For the text-containing cell, return its midpoint in [x, y] coordinate format. 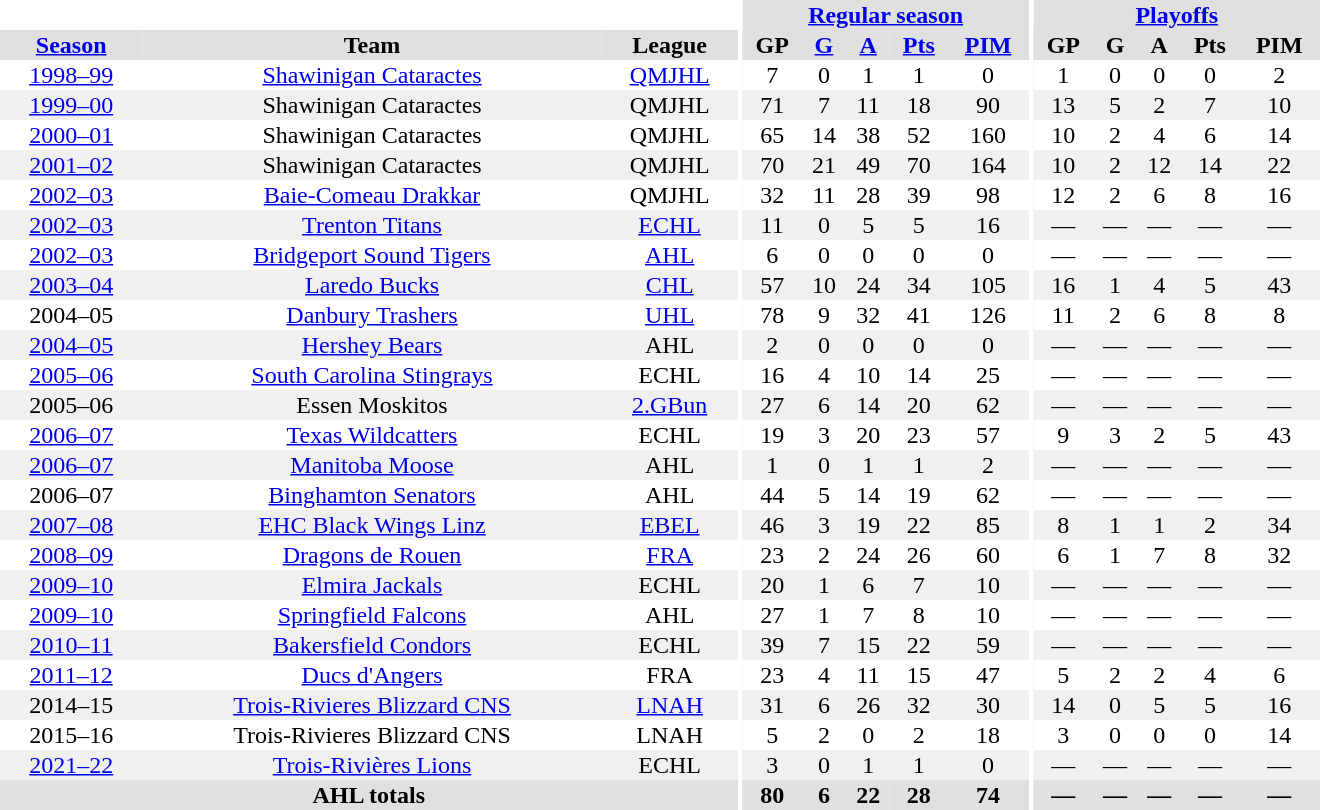
78 [772, 315]
60 [988, 555]
Playoffs [1177, 15]
AHL totals [369, 795]
CHL [670, 285]
1999–00 [71, 105]
Danbury Trashers [372, 315]
Springfield Falcons [372, 615]
Elmira Jackals [372, 585]
Regular season [885, 15]
90 [988, 105]
47 [988, 675]
49 [868, 165]
13 [1064, 105]
46 [772, 525]
164 [988, 165]
2021–22 [71, 765]
Season [71, 45]
Binghamton Senators [372, 495]
65 [772, 135]
38 [868, 135]
Essen Moskitos [372, 405]
2000–01 [71, 135]
Dragons de Rouen [372, 555]
71 [772, 105]
Texas Wildcatters [372, 435]
2014–15 [71, 705]
Laredo Bucks [372, 285]
Bridgeport Sound Tigers [372, 255]
25 [988, 375]
59 [988, 645]
31 [772, 705]
EHC Black Wings Linz [372, 525]
41 [918, 315]
2003–04 [71, 285]
Hershey Bears [372, 345]
2015–16 [71, 735]
126 [988, 315]
52 [918, 135]
Trenton Titans [372, 225]
2.GBun [670, 405]
2007–08 [71, 525]
105 [988, 285]
44 [772, 495]
Team [372, 45]
2010–11 [71, 645]
85 [988, 525]
South Carolina Stingrays [372, 375]
2011–12 [71, 675]
2008–09 [71, 555]
98 [988, 195]
League [670, 45]
EBEL [670, 525]
1998–99 [71, 75]
Trois-Rivières Lions [372, 765]
74 [988, 795]
Ducs d'Angers [372, 675]
30 [988, 705]
UHL [670, 315]
Manitoba Moose [372, 465]
Baie-Comeau Drakkar [372, 195]
160 [988, 135]
Bakersfield Condors [372, 645]
80 [772, 795]
21 [824, 165]
2001–02 [71, 165]
